Detect which cell encompasses the target text, then output its (X, Y) center coordinate. 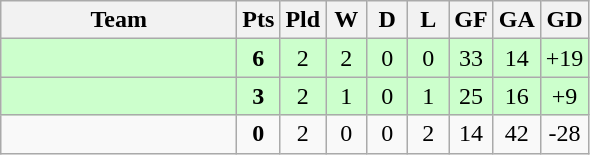
GA (516, 20)
Team (119, 20)
D (388, 20)
GF (471, 20)
Pts (258, 20)
+9 (564, 96)
33 (471, 58)
25 (471, 96)
Pld (303, 20)
-28 (564, 134)
6 (258, 58)
GD (564, 20)
16 (516, 96)
+19 (564, 58)
W (346, 20)
42 (516, 134)
L (428, 20)
3 (258, 96)
